Return the [X, Y] coordinate for the center point of the cell that contains the specified text.  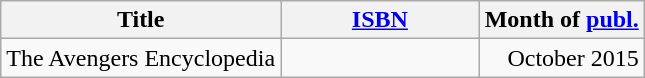
Title [141, 20]
Month of publ. [562, 20]
ISBN [380, 20]
October 2015 [562, 58]
The Avengers Encyclopedia [141, 58]
